Return [x, y] of the center of cell containing provided text 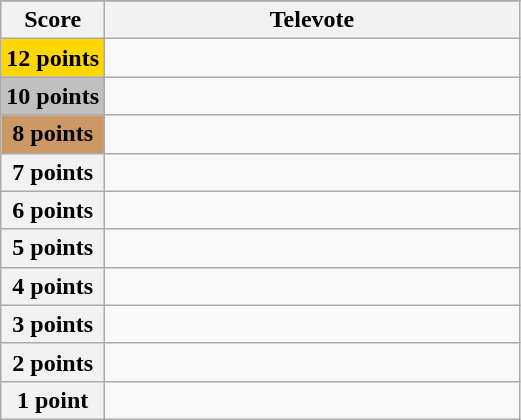
8 points [53, 134]
3 points [53, 324]
Score [53, 20]
10 points [53, 96]
4 points [53, 286]
12 points [53, 58]
6 points [53, 210]
7 points [53, 172]
2 points [53, 362]
1 point [53, 400]
Televote [312, 20]
5 points [53, 248]
